Detect which cell encompasses the target text, then output its (X, Y) center coordinate. 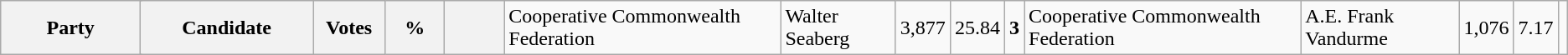
7.17 (1536, 28)
Votes (349, 28)
3 (1014, 28)
% (415, 28)
A.E. Frank Vandurme (1380, 28)
3,877 (923, 28)
1,076 (1486, 28)
Party (70, 28)
Candidate (227, 28)
25.84 (977, 28)
Walter Seaberg (838, 28)
